For the text-containing cell, return its midpoint in [X, Y] coordinate format. 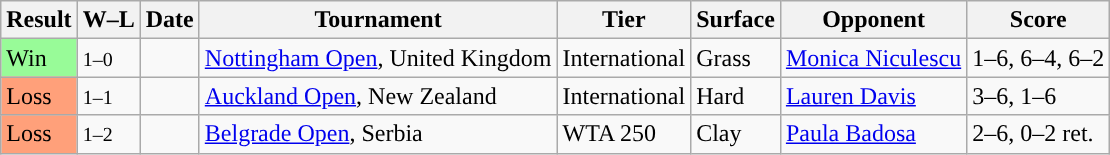
1–0 [108, 58]
Result [39, 20]
2–6, 0–2 ret. [1038, 134]
Monica Niculescu [873, 58]
Win [39, 58]
1–6, 6–4, 6–2 [1038, 58]
Nottingham Open, United Kingdom [378, 58]
Clay [736, 134]
Tier [624, 20]
1–1 [108, 96]
Grass [736, 58]
Tournament [378, 20]
Surface [736, 20]
Auckland Open, New Zealand [378, 96]
1–2 [108, 134]
Lauren Davis [873, 96]
Opponent [873, 20]
W–L [108, 20]
Date [170, 20]
3–6, 1–6 [1038, 96]
WTA 250 [624, 134]
Score [1038, 20]
Paula Badosa [873, 134]
Belgrade Open, Serbia [378, 134]
Hard [736, 96]
